Find where the given text appears and provide that cell's center as (x, y) coordinate. 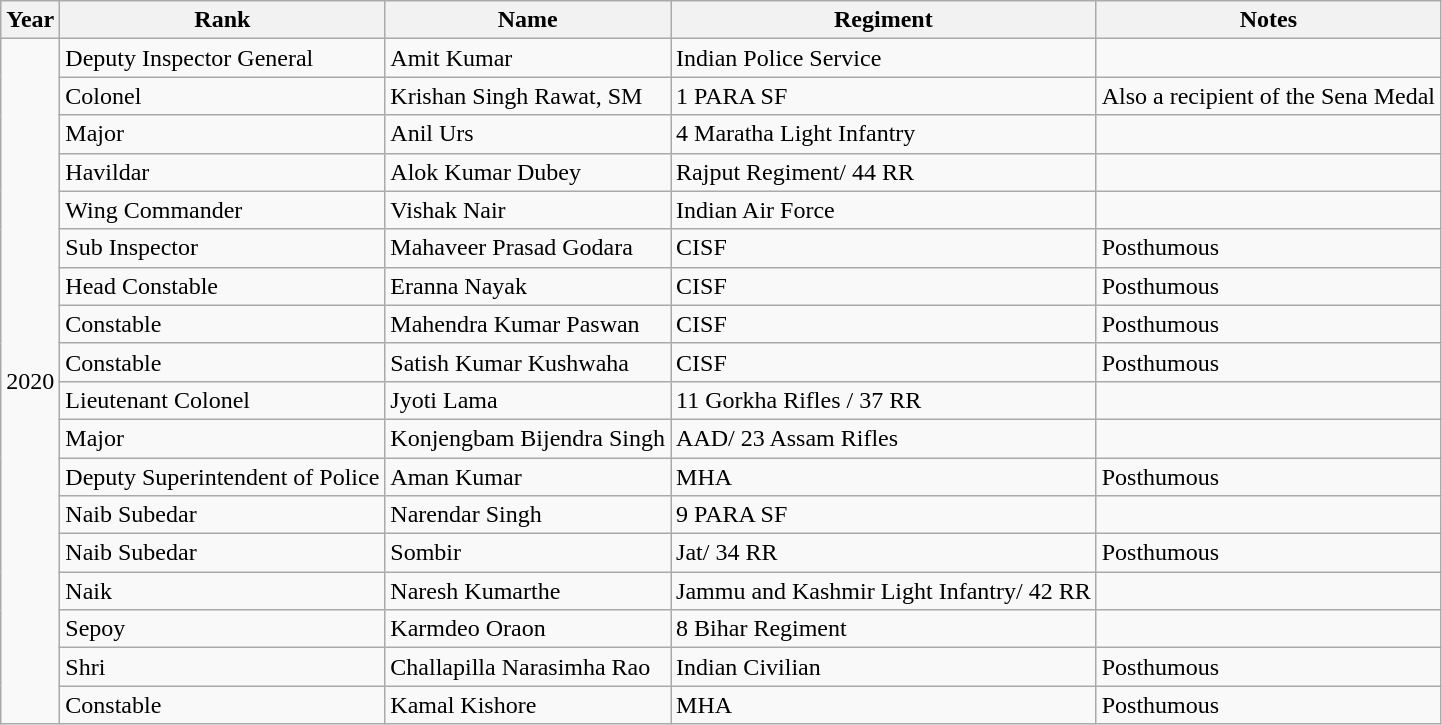
Indian Police Service (884, 58)
Havildar (222, 172)
Amit Kumar (528, 58)
Konjengbam Bijendra Singh (528, 438)
Narendar Singh (528, 515)
Jammu and Kashmir Light Infantry/ 42 RR (884, 591)
Naresh Kumarthe (528, 591)
Mahaveer Prasad Godara (528, 248)
Rajput Regiment/ 44 RR (884, 172)
Deputy Inspector General (222, 58)
Name (528, 20)
11 Gorkha Rifles / 37 RR (884, 400)
Lieutenant Colonel (222, 400)
Aman Kumar (528, 477)
Jyoti Lama (528, 400)
Shri (222, 667)
Year (30, 20)
Also a recipient of the Sena Medal (1268, 96)
Head Constable (222, 286)
8 Bihar Regiment (884, 629)
4 Maratha Light Infantry (884, 134)
Rank (222, 20)
Karmdeo Oraon (528, 629)
Krishan Singh Rawat, SM (528, 96)
Vishak Nair (528, 210)
Deputy Superintendent of Police (222, 477)
Naik (222, 591)
Indian Civilian (884, 667)
Sub Inspector (222, 248)
2020 (30, 382)
Anil Urs (528, 134)
Kamal Kishore (528, 705)
Alok Kumar Dubey (528, 172)
Notes (1268, 20)
Eranna Nayak (528, 286)
Regiment (884, 20)
AAD/ 23 Assam Rifles (884, 438)
Jat/ 34 RR (884, 553)
Sombir (528, 553)
Mahendra Kumar Paswan (528, 324)
9 PARA SF (884, 515)
Sepoy (222, 629)
Satish Kumar Kushwaha (528, 362)
1 PARA SF (884, 96)
Indian Air Force (884, 210)
Challapilla Narasimha Rao (528, 667)
Wing Commander (222, 210)
Colonel (222, 96)
